From the cell containing the given text, extract its center point as (X, Y) coordinate. 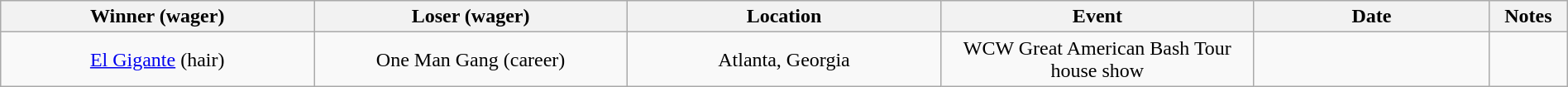
One Man Gang (career) (471, 60)
Event (1097, 17)
WCW Great American Bash Tour house show (1097, 60)
Notes (1528, 17)
Date (1371, 17)
Location (784, 17)
Atlanta, Georgia (784, 60)
El Gigante (hair) (157, 60)
Loser (wager) (471, 17)
Winner (wager) (157, 17)
